From the cell containing the given text, extract its center point as (X, Y) coordinate. 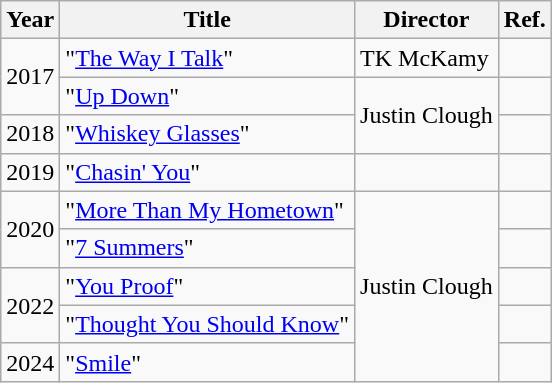
TK McKamy (427, 58)
Director (427, 20)
2022 (30, 305)
2024 (30, 362)
Year (30, 20)
2020 (30, 229)
"You Proof" (208, 286)
"7 Summers" (208, 248)
"The Way I Talk" (208, 58)
Title (208, 20)
"Chasin' You" (208, 172)
"Up Down" (208, 96)
2018 (30, 134)
"Whiskey Glasses" (208, 134)
2019 (30, 172)
2017 (30, 77)
"Thought You Should Know" (208, 324)
"More Than My Hometown" (208, 210)
Ref. (524, 20)
"Smile" (208, 362)
